Detect which cell encompasses the target text, then output its [X, Y] center coordinate. 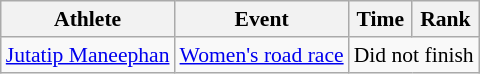
Jutatip Maneephan [88, 55]
Did not finish [414, 55]
Rank [446, 19]
Time [380, 19]
Women's road race [262, 55]
Athlete [88, 19]
Event [262, 19]
